Return (X, Y) of the center of cell containing provided text 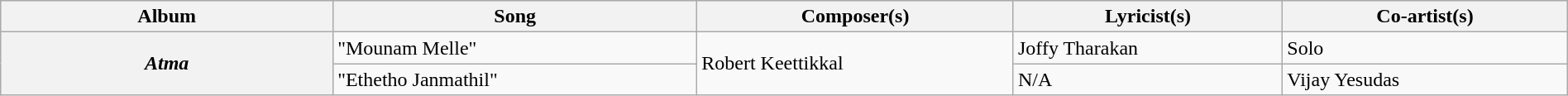
Song (515, 17)
"Ethetho Janmathil" (515, 79)
N/A (1148, 79)
Joffy Tharakan (1148, 48)
Atma (167, 64)
Vijay Yesudas (1425, 79)
Robert Keettikkal (855, 64)
Co-artist(s) (1425, 17)
Solo (1425, 48)
Album (167, 17)
"Mounam Melle" (515, 48)
Lyricist(s) (1148, 17)
Composer(s) (855, 17)
